Search for the cell housing the specified text and yield its (X, Y) center coordinate. 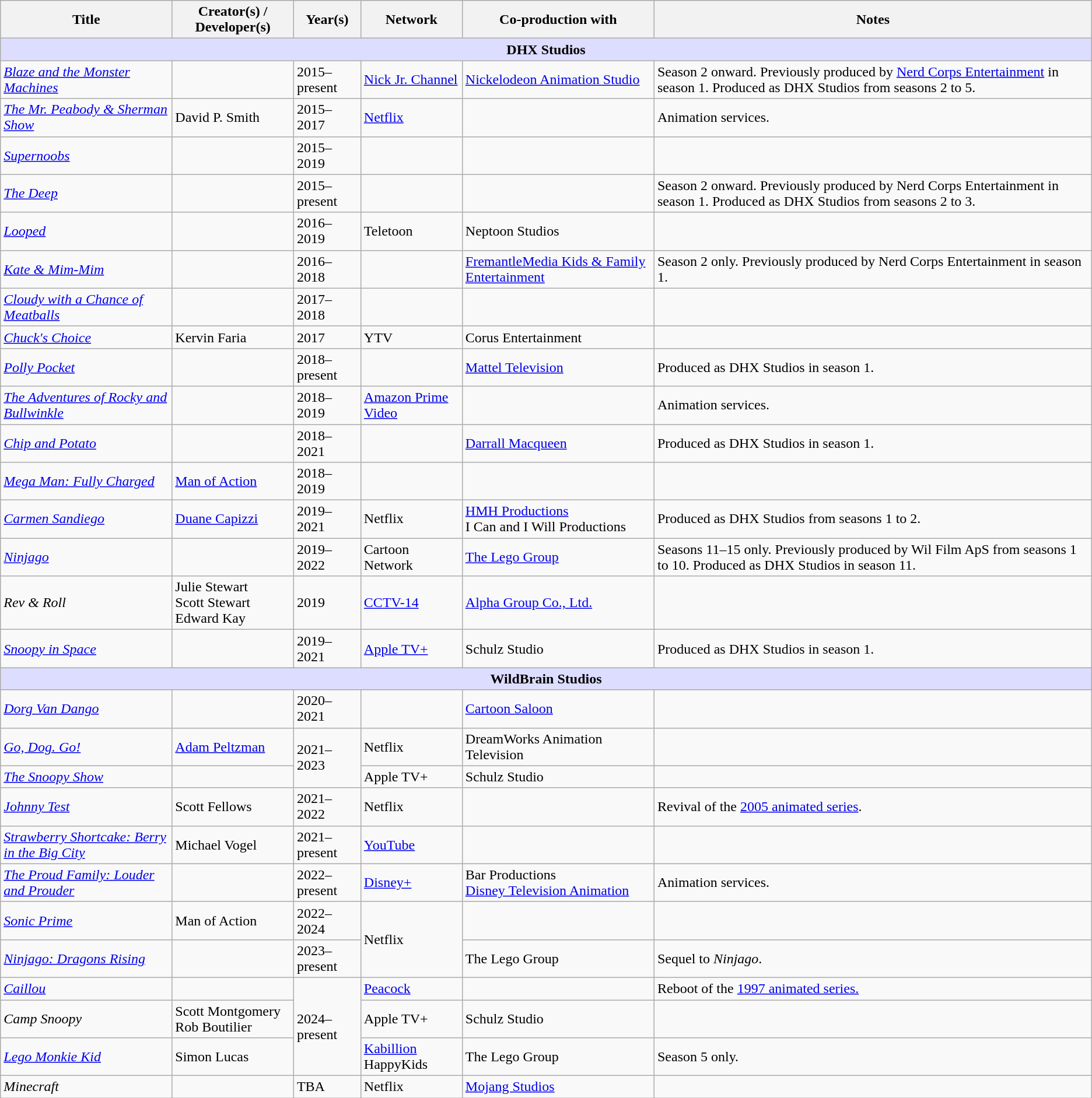
Snoopy in Space (86, 648)
DHX Studios (546, 50)
Looped (86, 231)
Cartoon Saloon (558, 709)
2016–2018 (327, 269)
Carmen Sandiego (86, 519)
Lego Monkie Kid (86, 1057)
2019–2022 (327, 557)
Produced as DHX Studios from seasons 1 to 2. (873, 519)
Year(s) (327, 20)
Go, Dog. Go! (86, 746)
Rev & Roll (86, 603)
2024–present (327, 1026)
Johnny Test (86, 807)
Kate & Mim-Mim (86, 269)
Corus Entertainment (558, 337)
Season 5 only. (873, 1057)
2022–present (327, 883)
2015–2019 (327, 155)
Julie StewartScott StewartEdward Kay (233, 603)
Mattel Television (558, 367)
2015–2017 (327, 118)
YouTube (411, 844)
2019 (327, 603)
Adam Peltzman (233, 746)
WildBrain Studios (546, 679)
The Proud Family: Louder and Prouder (86, 883)
The Adventures of Rocky and Bullwinkle (86, 405)
Simon Lucas (233, 1057)
Duane Capizzi (233, 519)
2021–present (327, 844)
2016–2019 (327, 231)
2020–2021 (327, 709)
Caillou (86, 988)
DreamWorks Animation Television (558, 746)
Bar ProductionsDisney Television Animation (558, 883)
TBA (327, 1087)
Supernoobs (86, 155)
Michael Vogel (233, 844)
Title (86, 20)
The Mr. Peabody & Sherman Show (86, 118)
Ninjago (86, 557)
Season 2 onward. Previously produced by Nerd Corps Entertainment in season 1. Produced as DHX Studios from seasons 2 to 3. (873, 194)
Alpha Group Co., Ltd. (558, 603)
Cloudy with a Chance of Meatballs (86, 307)
Peacock (411, 988)
Sequel to Ninjago. (873, 959)
Sonic Prime (86, 920)
2017–2018 (327, 307)
Season 2 onward. Previously produced by Nerd Corps Entertainment in season 1. Produced as DHX Studios from seasons 2 to 5. (873, 79)
Seasons 11–15 only. Previously produced by Wil Film ApS from seasons 1 to 10. Produced as DHX Studios in season 11. (873, 557)
Ninjago: Dragons Rising (86, 959)
Blaze and the Monster Machines (86, 79)
2021–2022 (327, 807)
Nick Jr. Channel (411, 79)
KabillionHappyKids (411, 1057)
Cartoon Network (411, 557)
Network (411, 20)
Scott MontgomeryRob Boutilier (233, 1018)
The Snoopy Show (86, 777)
2023–present (327, 959)
Neptoon Studios (558, 231)
Reboot of the 1997 animated series. (873, 988)
2021–2023 (327, 758)
Darrall Macqueen (558, 443)
The Deep (86, 194)
Mojang Studios (558, 1087)
2018–present (327, 367)
Mega Man: Fully Charged (86, 482)
Nickelodeon Animation Studio (558, 79)
Amazon Prime Video (411, 405)
Co-production with (558, 20)
Kervin Faria (233, 337)
Creator(s) / Developer(s) (233, 20)
Teletoon (411, 231)
YTV (411, 337)
2018–2021 (327, 443)
HMH ProductionsI Can and I Will Productions (558, 519)
Disney+ (411, 883)
Chuck's Choice (86, 337)
Season 2 only. Previously produced by Nerd Corps Entertainment in season 1. (873, 269)
Scott Fellows (233, 807)
2017 (327, 337)
2022–2024 (327, 920)
Dorg Van Dango (86, 709)
Notes (873, 20)
David P. Smith (233, 118)
Minecraft (86, 1087)
Strawberry Shortcake: Berry in the Big City (86, 844)
Camp Snoopy (86, 1018)
FremantleMedia Kids & Family Entertainment (558, 269)
Revival of the 2005 animated series. (873, 807)
CCTV-14 (411, 603)
Polly Pocket (86, 367)
Chip and Potato (86, 443)
